Return [X, Y] of the center of cell containing provided text 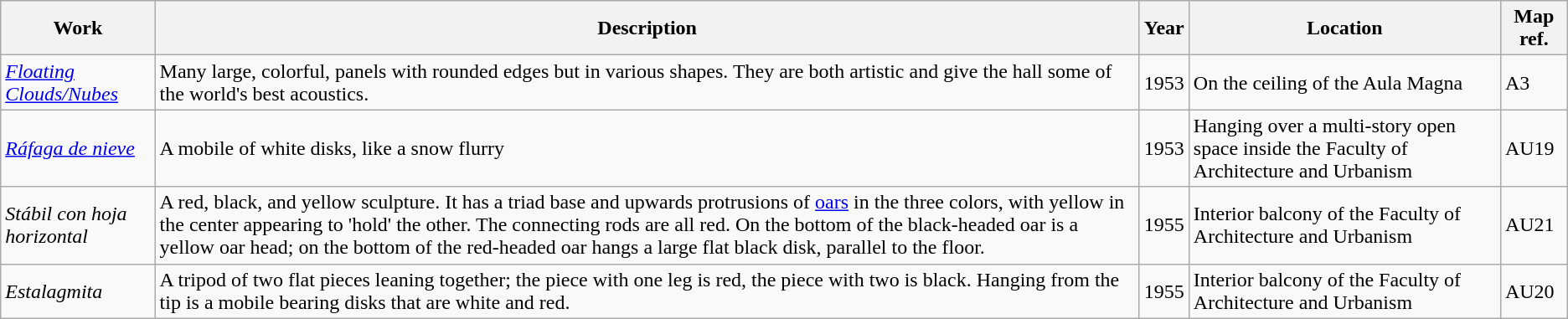
Stábil con hoja horizontal [78, 225]
On the ceiling of the Aula Magna [1344, 82]
Ráfaga de nieve [78, 148]
Floating Clouds/Nubes [78, 82]
AU21 [1534, 225]
Map ref. [1534, 28]
A3 [1534, 82]
Description [647, 28]
Work [78, 28]
AU20 [1534, 291]
Hanging over a multi-story open space inside the Faculty of Architecture and Urbanism [1344, 148]
Year [1164, 28]
A mobile of white disks, like a snow flurry [647, 148]
Location [1344, 28]
AU19 [1534, 148]
Many large, colorful, panels with rounded edges but in various shapes. They are both artistic and give the hall some of the world's best acoustics. [647, 82]
Estalagmita [78, 291]
